From the cell containing the given text, extract its center point as [x, y] coordinate. 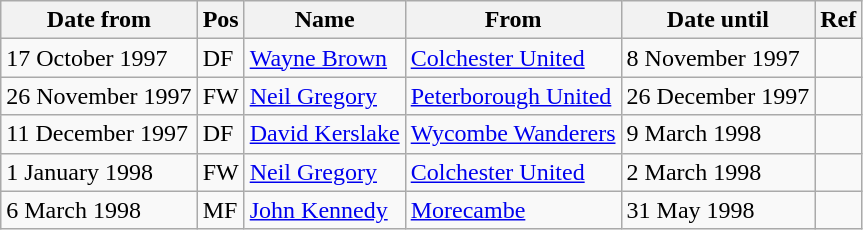
Ref [838, 20]
Peterborough United [513, 96]
Wycombe Wanderers [513, 134]
6 March 1998 [99, 210]
26 November 1997 [99, 96]
Wayne Brown [324, 58]
11 December 1997 [99, 134]
David Kerslake [324, 134]
John Kennedy [324, 210]
From [513, 20]
Date until [718, 20]
9 March 1998 [718, 134]
MF [220, 210]
Date from [99, 20]
2 March 1998 [718, 172]
Name [324, 20]
1 January 1998 [99, 172]
17 October 1997 [99, 58]
26 December 1997 [718, 96]
Morecambe [513, 210]
31 May 1998 [718, 210]
Pos [220, 20]
8 November 1997 [718, 58]
